Identify which cell holds the provided text, then report its (X, Y) central coordinate. 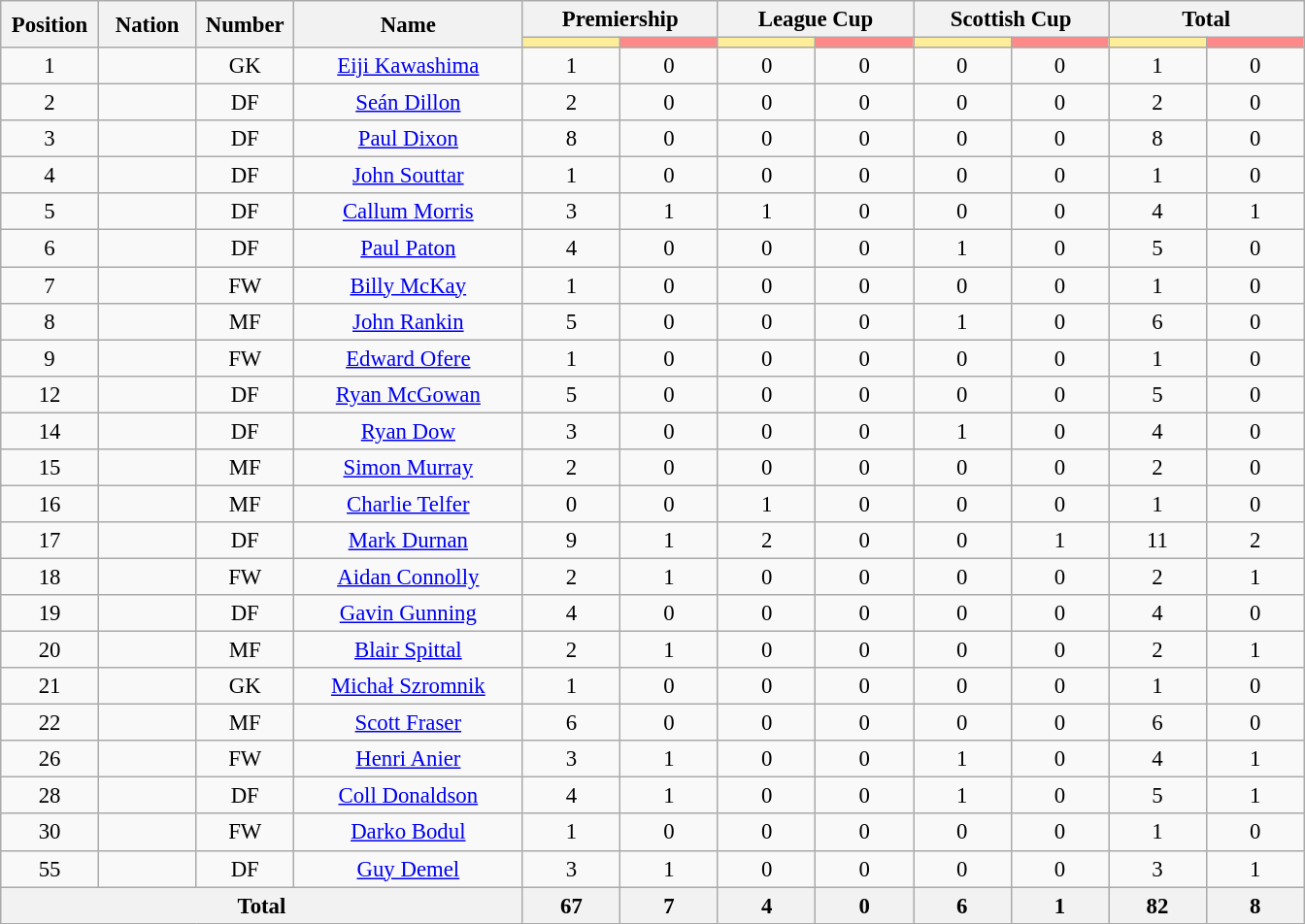
Position (50, 24)
Scottish Cup (1010, 19)
21 (50, 686)
Paul Dixon (409, 139)
22 (50, 723)
Paul Paton (409, 248)
18 (50, 577)
League Cup (816, 19)
Number (245, 24)
Gavin Gunning (409, 613)
Ryan Dow (409, 431)
Seán Dillon (409, 103)
28 (50, 796)
16 (50, 504)
John Rankin (409, 321)
26 (50, 759)
Aidan Connolly (409, 577)
Eiji Kawashima (409, 66)
Name (409, 24)
Premiership (619, 19)
Simon Murray (409, 468)
Callum Morris (409, 213)
Mark Durnan (409, 541)
Coll Donaldson (409, 796)
Michał Szromnik (409, 686)
30 (50, 833)
67 (571, 906)
20 (50, 650)
11 (1157, 541)
Charlie Telfer (409, 504)
Blair Spittal (409, 650)
Scott Fraser (409, 723)
Guy Demel (409, 869)
15 (50, 468)
Edward Ofere (409, 358)
12 (50, 394)
17 (50, 541)
Ryan McGowan (409, 394)
82 (1157, 906)
Henri Anier (409, 759)
John Souttar (409, 176)
14 (50, 431)
Darko Bodul (409, 833)
19 (50, 613)
Billy McKay (409, 285)
55 (50, 869)
Nation (148, 24)
